From the cell containing the given text, extract its center point as [X, Y] coordinate. 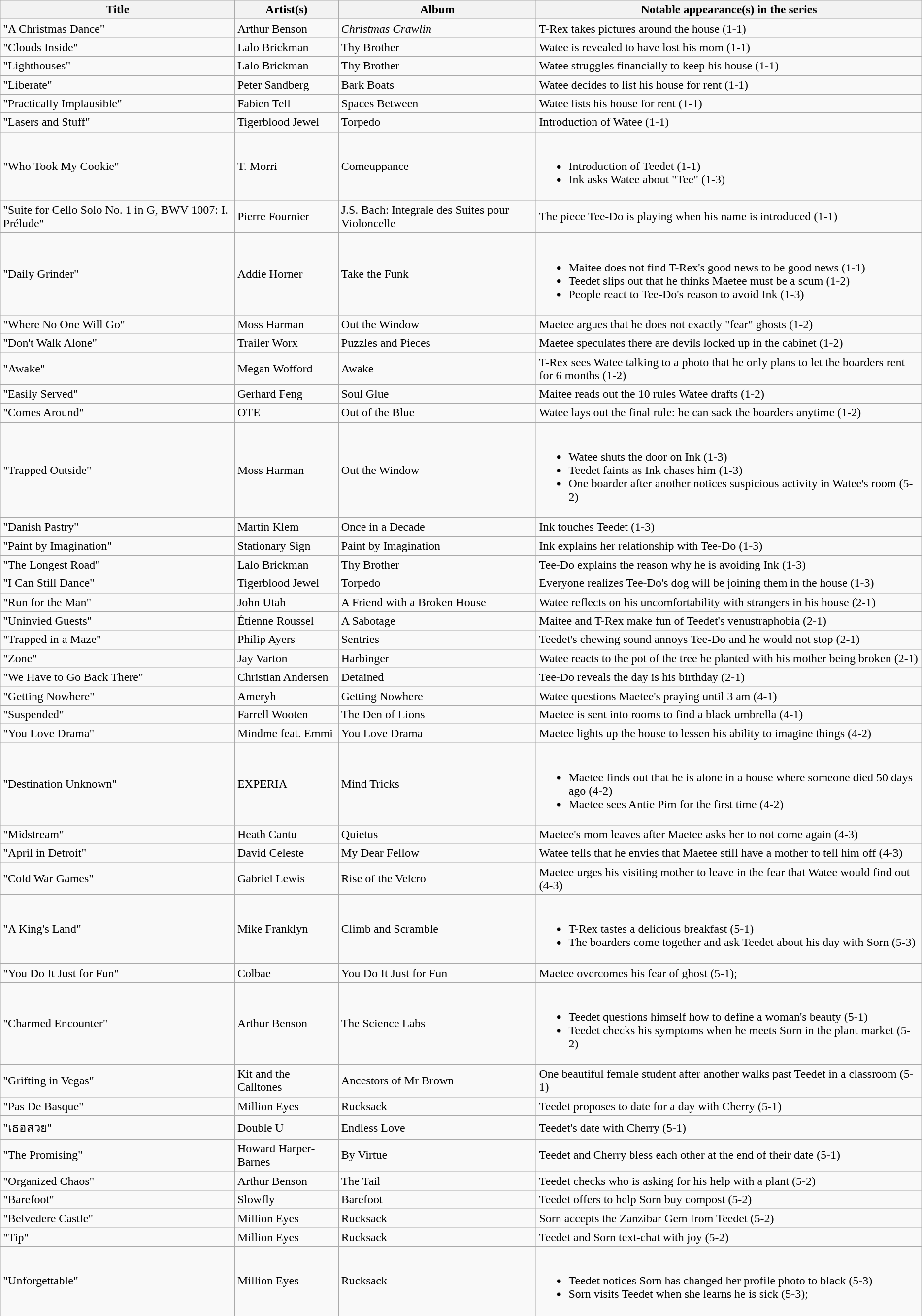
Maetee overcomes his fear of ghost (5-1); [729, 973]
"Don't Walk Alone" [118, 343]
David Celeste [287, 853]
"Grifting in Vegas" [118, 1081]
Watee questions Maetee's praying until 3 am (4-1) [729, 696]
"You Do It Just for Fun" [118, 973]
"เธอสวย" [118, 1127]
You Do It Just for Fun [437, 973]
Bark Boats [437, 85]
"Cold War Games" [118, 879]
The Science Labs [437, 1024]
Philip Ayers [287, 640]
"You Love Drama" [118, 733]
"A Christmas Dance" [118, 29]
Heath Cantu [287, 835]
Tee-Do explains the reason why he is avoiding Ink (1-3) [729, 565]
Watee lays out the final rule: he can sack the boarders anytime (1-2) [729, 413]
Colbae [287, 973]
"Lighthouses" [118, 66]
"Suite for Cello Solo No. 1 in G, BWV 1007: I. Prélude" [118, 217]
OTE [287, 413]
Quietus [437, 835]
Maetee lights up the house to lessen his ability to imagine things (4-2) [729, 733]
Stationary Sign [287, 546]
"Charmed Encounter" [118, 1024]
Pierre Fournier [287, 217]
"Trapped in a Maze" [118, 640]
Teedet questions himself how to define a woman's beauty (5-1)Teedet checks his symptoms when he meets Sorn in the plant market (5-2) [729, 1024]
Peter Sandberg [287, 85]
Trailer Worx [287, 343]
Introduction of Watee (1-1) [729, 122]
Teedet and Sorn text-chat with joy (5-2) [729, 1237]
"Where No One Will Go" [118, 324]
Watee is revealed to have lost his mom (1-1) [729, 47]
"Easily Served" [118, 394]
"Lasers and Stuff" [118, 122]
Maetee's mom leaves after Maetee asks her to not come again (4-3) [729, 835]
Kit and the Calltones [287, 1081]
Gabriel Lewis [287, 879]
Notable appearance(s) in the series [729, 10]
"Tip" [118, 1237]
Getting Nowhere [437, 696]
Harbinger [437, 658]
"April in Detroit" [118, 853]
"Organized Chaos" [118, 1181]
The Den of Lions [437, 714]
Teedet and Cherry bless each other at the end of their date (5-1) [729, 1156]
Watee struggles financially to keep his house (1-1) [729, 66]
"A King's Land" [118, 929]
Farrell Wooten [287, 714]
"Practically Implausible" [118, 103]
Slowfly [287, 1200]
My Dear Fellow [437, 853]
Maitee reads out the 10 rules Watee drafts (1-2) [729, 394]
Once in a Decade [437, 527]
You Love Drama [437, 733]
Mindme feat. Emmi [287, 733]
Introduction of Teedet (1-1)Ink asks Watee about "Tee" (1-3) [729, 166]
Rise of the Velcro [437, 879]
Ancestors of Mr Brown [437, 1081]
"Destination Unknown" [118, 784]
Album [437, 10]
"Liberate" [118, 85]
Megan Wofford [287, 369]
T-Rex tastes a delicious breakfast (5-1)The boarders come together and ask Teedet about his day with Sorn (5-3) [729, 929]
"We Have to Go Back There" [118, 677]
Mind Tricks [437, 784]
Maetee finds out that he is alone in a house where someone died 50 days ago (4-2)Maetee sees Antie Pim for the first time (4-2) [729, 784]
Watee lists his house for rent (1-1) [729, 103]
One beautiful female student after another walks past Teedet in a classroom (5-1) [729, 1081]
Spaces Between [437, 103]
"Unforgettable" [118, 1281]
Title [118, 10]
Comeuppance [437, 166]
Soul Glue [437, 394]
Fabien Tell [287, 103]
Climb and Scramble [437, 929]
Ameryh [287, 696]
"The Promising" [118, 1156]
"Barefoot" [118, 1200]
Martin Klem [287, 527]
Teedet offers to help Sorn buy compost (5-2) [729, 1200]
Howard Harper-Barnes [287, 1156]
Paint by Imagination [437, 546]
"Midstream" [118, 835]
"Zone" [118, 658]
"Suspended" [118, 714]
Awake [437, 369]
"Daily Grinder" [118, 274]
T-Rex sees Watee talking to a photo that he only plans to let the boarders rent for 6 months (1-2) [729, 369]
Barefoot [437, 1200]
Take the Funk [437, 274]
Watee tells that he envies that Maetee still have a mother to tell him off (4-3) [729, 853]
"Pas De Basque" [118, 1106]
Detained [437, 677]
J.S. Bach: Integrale des Suites pour Violoncelle [437, 217]
Artist(s) [287, 10]
T. Morri [287, 166]
"Awake" [118, 369]
A Sabotage [437, 621]
Watee decides to list his house for rent (1-1) [729, 85]
"Belvedere Castle" [118, 1218]
Teedet's chewing sound annoys Tee-Do and he would not stop (2-1) [729, 640]
Watee reacts to the pot of the tree he planted with his mother being broken (2-1) [729, 658]
Gerhard Feng [287, 394]
"The Longest Road" [118, 565]
Out of the Blue [437, 413]
Maetee is sent into rooms to find a black umbrella (4-1) [729, 714]
"Trapped Outside" [118, 470]
"Danish Pastry" [118, 527]
Endless Love [437, 1127]
Maetee argues that he does not exactly "fear" ghosts (1-2) [729, 324]
A Friend with a Broken House [437, 602]
Étienne Roussel [287, 621]
"I Can Still Dance" [118, 583]
Ink explains her relationship with Tee-Do (1-3) [729, 546]
Sorn accepts the Zanzibar Gem from Teedet (5-2) [729, 1218]
Mike Franklyn [287, 929]
Ink touches Teedet (1-3) [729, 527]
"Comes Around" [118, 413]
The Tail [437, 1181]
Sentries [437, 640]
Puzzles and Pieces [437, 343]
By Virtue [437, 1156]
The piece Tee-Do is playing when his name is introduced (1-1) [729, 217]
Maetee speculates there are devils locked up in the cabinet (1-2) [729, 343]
Teedet notices Sorn has changed her profile photo to black (5-3)Sorn visits Teedet when she learns he is sick (5-3); [729, 1281]
"Who Took My Cookie" [118, 166]
Watee shuts the door on Ink (1-3)Teedet faints as Ink chases him (1-3)One boarder after another notices suspicious activity in Watee's room (5-2) [729, 470]
Tee-Do reveals the day is his birthday (2-1) [729, 677]
"Uninvied Guests" [118, 621]
Watee reflects on his uncomfortability with strangers in his house (2-1) [729, 602]
Teedet proposes to date for a day with Cherry (5-1) [729, 1106]
Christian Andersen [287, 677]
T-Rex takes pictures around the house (1-1) [729, 29]
"Getting Nowhere" [118, 696]
EXPERIA [287, 784]
Jay Varton [287, 658]
Teedet checks who is asking for his help with a plant (5-2) [729, 1181]
Christmas Crawlin [437, 29]
Everyone realizes Tee-Do's dog will be joining them in the house (1-3) [729, 583]
Double U [287, 1127]
Addie Horner [287, 274]
Teedet's date with Cherry (5-1) [729, 1127]
"Paint by Imagination" [118, 546]
John Utah [287, 602]
Maitee and T-Rex make fun of Teedet's venustraphobia (2-1) [729, 621]
Maetee urges his visiting mother to leave in the fear that Watee would find out (4-3) [729, 879]
"Run for the Man" [118, 602]
"Clouds Inside" [118, 47]
